Extract the [x, y] coordinate from the center of the cell holding the provided text.  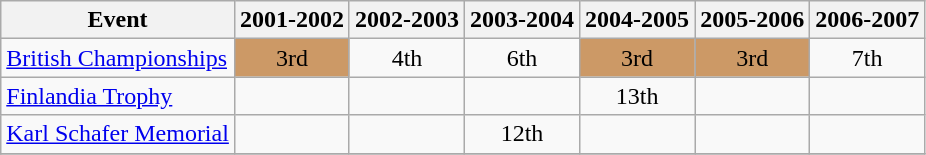
7th [868, 58]
13th [638, 96]
British Championships [118, 58]
2001-2002 [292, 20]
2003-2004 [522, 20]
12th [522, 134]
2006-2007 [868, 20]
Karl Schafer Memorial [118, 134]
Event [118, 20]
2005-2006 [752, 20]
6th [522, 58]
2002-2003 [406, 20]
4th [406, 58]
Finlandia Trophy [118, 96]
2004-2005 [638, 20]
